Extract the (X, Y) coordinate from the center of the cell holding the provided text.  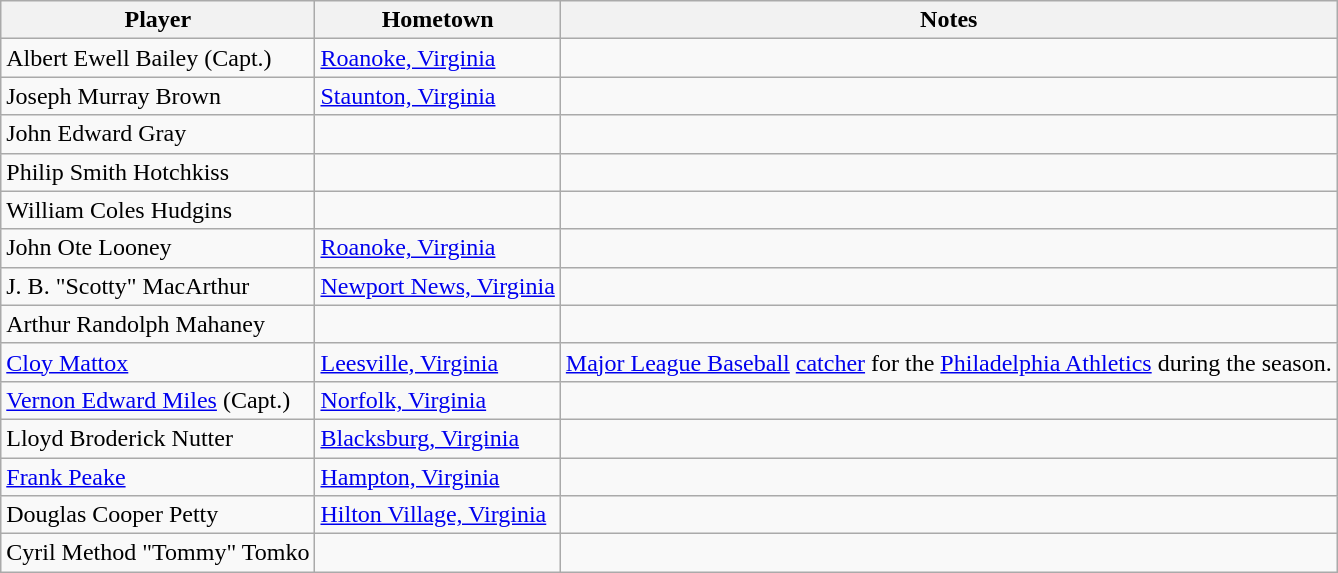
Leesville, Virginia (438, 362)
Arthur Randolph Mahaney (158, 324)
Notes (948, 20)
J. B. "Scotty" MacArthur (158, 286)
Frank Peake (158, 477)
Douglas Cooper Petty (158, 515)
Blacksburg, Virginia (438, 438)
Cloy Mattox (158, 362)
Player (158, 20)
John Ote Looney (158, 248)
Philip Smith Hotchkiss (158, 172)
Hometown (438, 20)
Lloyd Broderick Nutter (158, 438)
Joseph Murray Brown (158, 96)
Newport News, Virginia (438, 286)
Albert Ewell Bailey (Capt.) (158, 58)
Hilton Village, Virginia (438, 515)
Hampton, Virginia (438, 477)
Norfolk, Virginia (438, 400)
Major League Baseball catcher for the Philadelphia Athletics during the season. (948, 362)
Vernon Edward Miles (Capt.) (158, 400)
John Edward Gray (158, 134)
William Coles Hudgins (158, 210)
Cyril Method "Tommy" Tomko (158, 553)
Staunton, Virginia (438, 96)
